Extract the (X, Y) coordinate from the center of the cell holding the provided text.  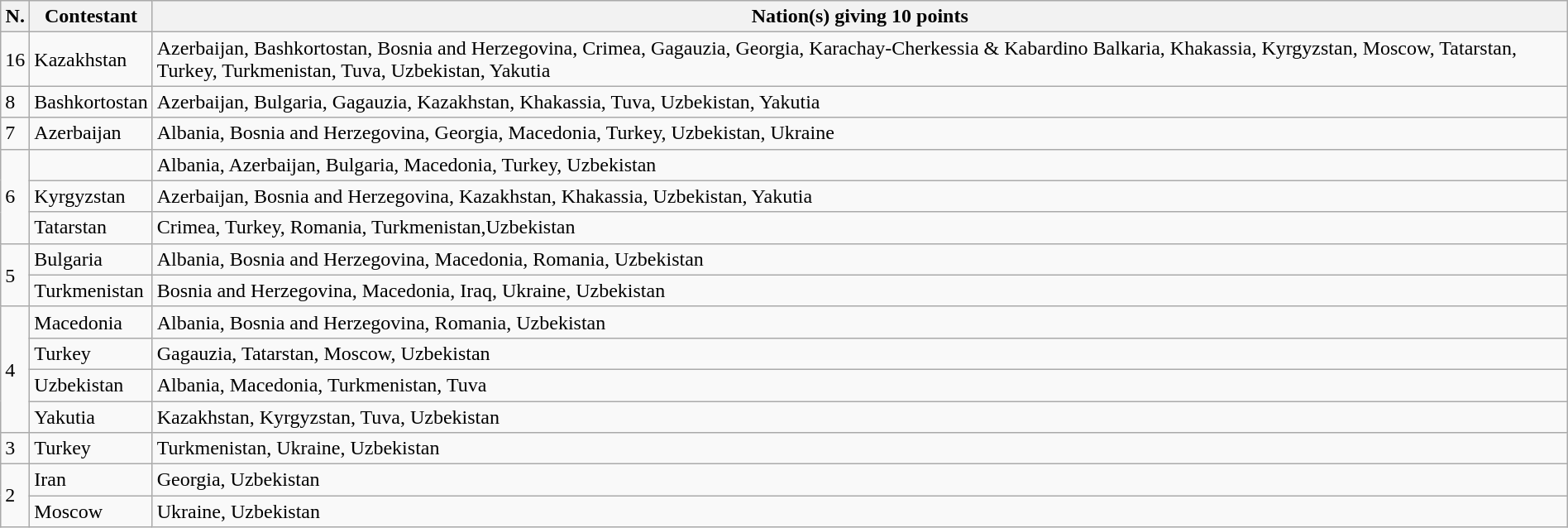
Albania, Macedonia, Turkmenistan, Tuva (860, 385)
7 (15, 133)
Albania, Azerbaijan, Bulgaria, Macedonia, Turkey, Uzbekistan (860, 165)
Albania, Bosnia and Herzegovina, Macedonia, Romania, Uzbekistan (860, 259)
6 (15, 196)
Turkmenistan (91, 290)
8 (15, 102)
Turkmenistan, Ukraine, Uzbekistan (860, 449)
2 (15, 496)
3 (15, 449)
Azerbaijan, Bosnia and Herzegovina, Kazakhstan, Khakassia, Uzbekistan, Yakutia (860, 196)
Azerbaijan, Bulgaria, Gagauzia, Kazakhstan, Khakassia, Tuva, Uzbekistan, Yakutia (860, 102)
Azerbaijan (91, 133)
Kyrgyzstan (91, 196)
4 (15, 369)
Kazakhstan (91, 60)
Bashkortostan (91, 102)
Georgia, Uzbekistan (860, 480)
Iran (91, 480)
Contestant (91, 17)
16 (15, 60)
Bosnia and Herzegovina, Macedonia, Iraq, Ukraine, Uzbekistan (860, 290)
Uzbekistan (91, 385)
Albania, Bosnia and Herzegovina, Georgia, Macedonia, Turkey, Uzbekistan, Ukraine (860, 133)
Bulgaria (91, 259)
N. (15, 17)
Ukraine, Uzbekistan (860, 511)
Kazakhstan, Kyrgyzstan, Tuva, Uzbekistan (860, 416)
5 (15, 275)
Tatarstan (91, 228)
Moscow (91, 511)
Albania, Bosnia and Herzegovina, Romania, Uzbekistan (860, 322)
Nation(s) giving 10 points (860, 17)
Macedonia (91, 322)
Gagauzia, Tatarstan, Moscow, Uzbekistan (860, 353)
Crimea, Turkey, Romania, Turkmenistan,Uzbekistan (860, 228)
Yakutia (91, 416)
